Determine the [x, y] coordinate at the center of the cell enclosing the given text.  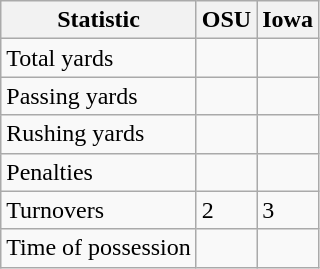
Total yards [99, 58]
Iowa [288, 20]
Penalties [99, 172]
Turnovers [99, 210]
Statistic [99, 20]
OSU [226, 20]
Time of possession [99, 248]
Rushing yards [99, 134]
3 [288, 210]
2 [226, 210]
Passing yards [99, 96]
